Scan for the cell matching the given text and deliver its (X, Y) coordinate at center. 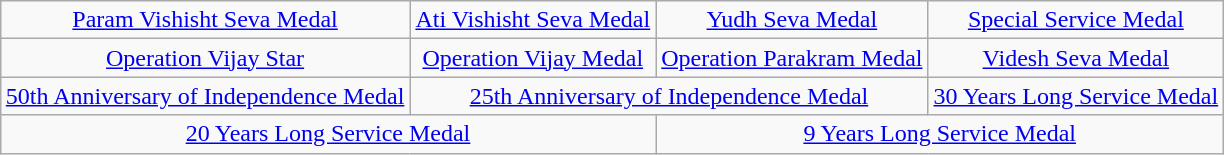
Videsh Seva Medal (1076, 58)
Ati Vishisht Seva Medal (533, 20)
Operation Parakram Medal (792, 58)
30 Years Long Service Medal (1076, 96)
Operation Vijay Medal (533, 58)
25th Anniversary of Independence Medal (669, 96)
Special Service Medal (1076, 20)
Yudh Seva Medal (792, 20)
Operation Vijay Star (205, 58)
9 Years Long Service Medal (940, 134)
50th Anniversary of Independence Medal (205, 96)
20 Years Long Service Medal (328, 134)
Param Vishisht Seva Medal (205, 20)
